Extract the (X, Y) coordinate from the center of the cell holding the provided text.  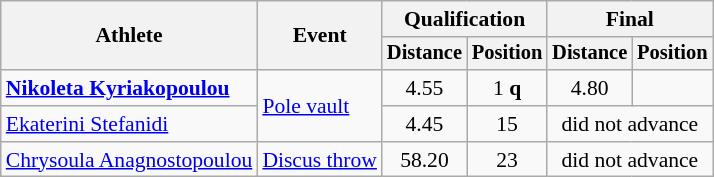
4.55 (424, 88)
Ekaterini Stefanidi (130, 124)
Event (320, 36)
Nikoleta Kyriakopoulou (130, 88)
1 q (507, 88)
15 (507, 124)
4.45 (424, 124)
did not advance (630, 124)
Pole vault (320, 106)
Final (630, 19)
Athlete (130, 36)
4.80 (590, 88)
Qualification (464, 19)
